Detect which cell encompasses the target text, then output its (x, y) center coordinate. 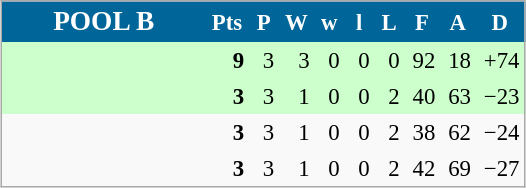
+74 (500, 60)
9 (226, 60)
−27 (500, 168)
40 (422, 96)
18 (458, 60)
63 (458, 96)
38 (422, 132)
L (389, 22)
42 (422, 168)
w (329, 22)
A (458, 22)
−24 (500, 132)
62 (458, 132)
Pts (226, 22)
D (500, 22)
P (264, 22)
F (422, 22)
W (297, 22)
l (359, 22)
69 (458, 168)
POOL B (103, 22)
−23 (500, 96)
92 (422, 60)
